Pinpoint the cell where the given text exists, returning its [X, Y] midpoint coordinate. 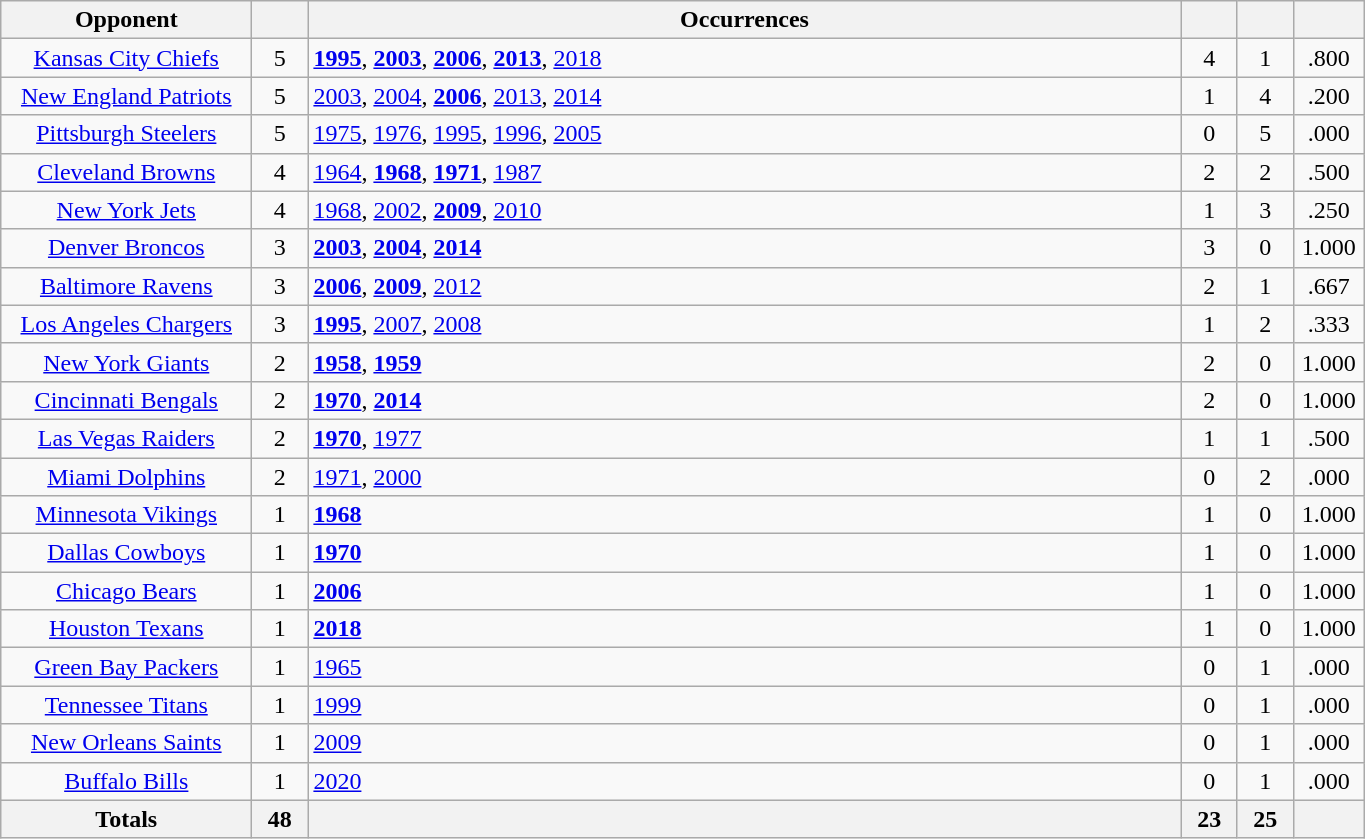
1964, 1968, 1971, 1987 [744, 172]
.250 [1328, 210]
.800 [1328, 58]
1958, 1959 [744, 362]
Los Angeles Chargers [126, 324]
Chicago Bears [126, 591]
New Orleans Saints [126, 743]
Dallas Cowboys [126, 553]
2006, 2009, 2012 [744, 286]
.200 [1328, 96]
.667 [1328, 286]
1995, 2003, 2006, 2013, 2018 [744, 58]
Houston Texans [126, 629]
.333 [1328, 324]
1970 [744, 553]
2018 [744, 629]
2003, 2004, 2014 [744, 248]
Occurrences [744, 20]
1970, 2014 [744, 400]
Totals [126, 819]
Denver Broncos [126, 248]
1965 [744, 667]
Kansas City Chiefs [126, 58]
1968, 2002, 2009, 2010 [744, 210]
Cincinnati Bengals [126, 400]
New England Patriots [126, 96]
1999 [744, 705]
Miami Dolphins [126, 477]
Baltimore Ravens [126, 286]
Cleveland Browns [126, 172]
1995, 2007, 2008 [744, 324]
1968 [744, 515]
2003, 2004, 2006, 2013, 2014 [744, 96]
2006 [744, 591]
2009 [744, 743]
Green Bay Packers [126, 667]
Minnesota Vikings [126, 515]
Buffalo Bills [126, 781]
Pittsburgh Steelers [126, 134]
New York Jets [126, 210]
1971, 2000 [744, 477]
Las Vegas Raiders [126, 438]
Tennessee Titans [126, 705]
23 [1209, 819]
New York Giants [126, 362]
2020 [744, 781]
1975, 1976, 1995, 1996, 2005 [744, 134]
Opponent [126, 20]
48 [280, 819]
25 [1265, 819]
1970, 1977 [744, 438]
